Provide the [X, Y] coordinate of the cell's center where the given text is located.  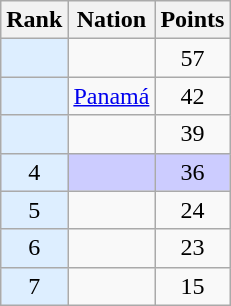
7 [34, 286]
39 [192, 134]
5 [34, 210]
15 [192, 286]
Nation [112, 20]
4 [34, 172]
36 [192, 172]
Rank [34, 20]
57 [192, 58]
Points [192, 20]
23 [192, 248]
42 [192, 96]
6 [34, 248]
24 [192, 210]
Panamá [112, 96]
